From the cell containing the given text, extract its center point as [x, y] coordinate. 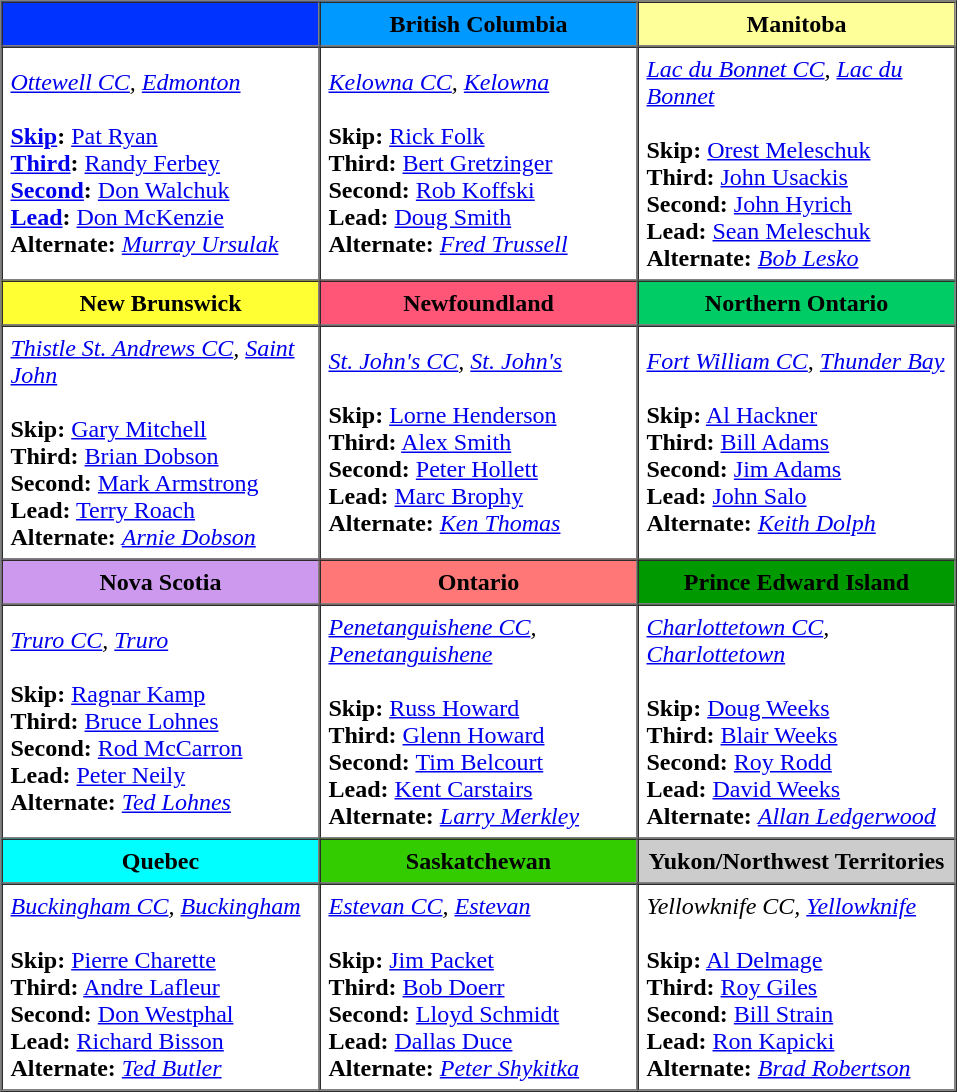
Northern Ontario [797, 302]
Newfoundland [479, 302]
New Brunswick [161, 302]
Ontario [479, 582]
Prince Edward Island [797, 582]
Lac du Bonnet CC, Lac du BonnetSkip: Orest Meleschuk Third: John Usackis Second: John Hyrich Lead: Sean Meleschuk Alternate: Bob Lesko [797, 163]
Buckingham CC, BuckinghamSkip: Pierre Charette Third: Andre Lafleur Second: Don Westphal Lead: Richard Bisson Alternate: Ted Butler [161, 988]
St. John's CC, St. John'sSkip: Lorne Henderson Third: Alex Smith Second: Peter Hollett Lead: Marc Brophy Alternate: Ken Thomas [479, 443]
Charlottetown CC, CharlottetownSkip: Doug Weeks Third: Blair Weeks Second: Roy Rodd Lead: David Weeks Alternate: Allan Ledgerwood [797, 721]
Yellowknife CC, YellowknifeSkip: Al Delmage Third: Roy Giles Second: Bill Strain Lead: Ron Kapicki Alternate: Brad Robertson [797, 988]
Yukon/Northwest Territories [797, 860]
Manitoba [797, 24]
British Columbia [479, 24]
Estevan CC, EstevanSkip: Jim Packet Third: Bob Doerr Second: Lloyd Schmidt Lead: Dallas Duce Alternate: Peter Shykitka [479, 988]
Thistle St. Andrews CC, Saint JohnSkip: Gary Mitchell Third: Brian Dobson Second: Mark Armstrong Lead: Terry Roach Alternate: Arnie Dobson [161, 443]
Truro CC, TruroSkip: Ragnar Kamp Third: Bruce Lohnes Second: Rod McCarron Lead: Peter Neily Alternate: Ted Lohnes [161, 721]
Fort William CC, Thunder BaySkip: Al Hackner Third: Bill Adams Second: Jim Adams Lead: John Salo Alternate: Keith Dolph [797, 443]
Nova Scotia [161, 582]
Ottewell CC, EdmontonSkip: Pat Ryan Third: Randy Ferbey Second: Don Walchuk Lead: Don McKenzie Alternate: Murray Ursulak [161, 163]
Saskatchewan [479, 860]
Penetanguishene CC, PenetanguisheneSkip: Russ Howard Third: Glenn Howard Second: Tim Belcourt Lead: Kent Carstairs Alternate: Larry Merkley [479, 721]
Quebec [161, 860]
Kelowna CC, KelownaSkip: Rick Folk Third: Bert Gretzinger Second: Rob Koffski Lead: Doug Smith Alternate: Fred Trussell [479, 163]
